Capture the cell that displays the provided text and extract its [X, Y] central coordinate. 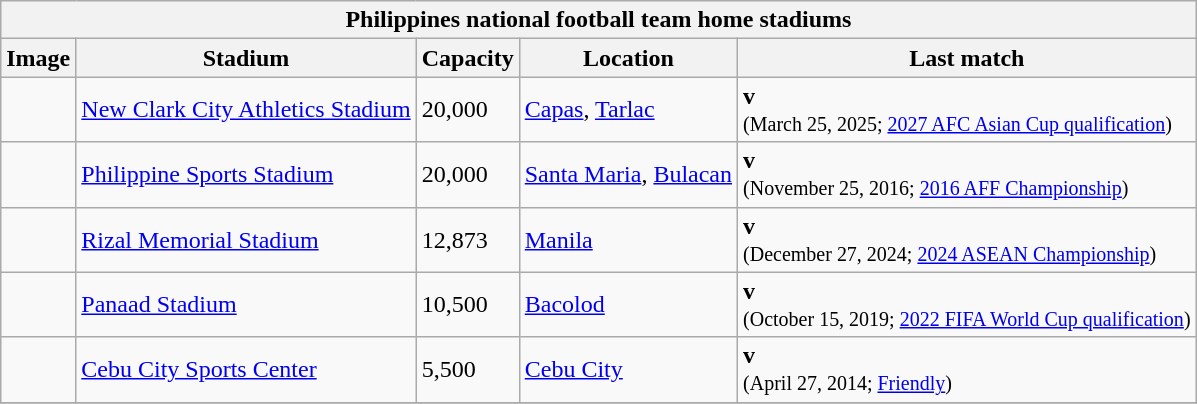
v (March 25, 2025; 2027 AFC Asian Cup qualification) [968, 110]
Last match [968, 58]
Philippine Sports Stadium [246, 174]
Location [628, 58]
Capas, Tarlac [628, 110]
Capacity [468, 58]
Manila [628, 240]
Stadium [246, 58]
Image [38, 58]
Bacolod [628, 304]
Cebu City [628, 370]
5,500 [468, 370]
v (December 27, 2024; 2024 ASEAN Championship) [968, 240]
Santa Maria, Bulacan [628, 174]
10,500 [468, 304]
Philippines national football team home stadiums [598, 20]
New Clark City Athletics Stadium [246, 110]
v (November 25, 2016; 2016 AFF Championship) [968, 174]
Rizal Memorial Stadium [246, 240]
v (October 15, 2019; 2022 FIFA World Cup qualification) [968, 304]
Cebu City Sports Center [246, 370]
Panaad Stadium [246, 304]
12,873 [468, 240]
v (April 27, 2014; Friendly) [968, 370]
